For the text-containing cell, return its midpoint in [x, y] coordinate format. 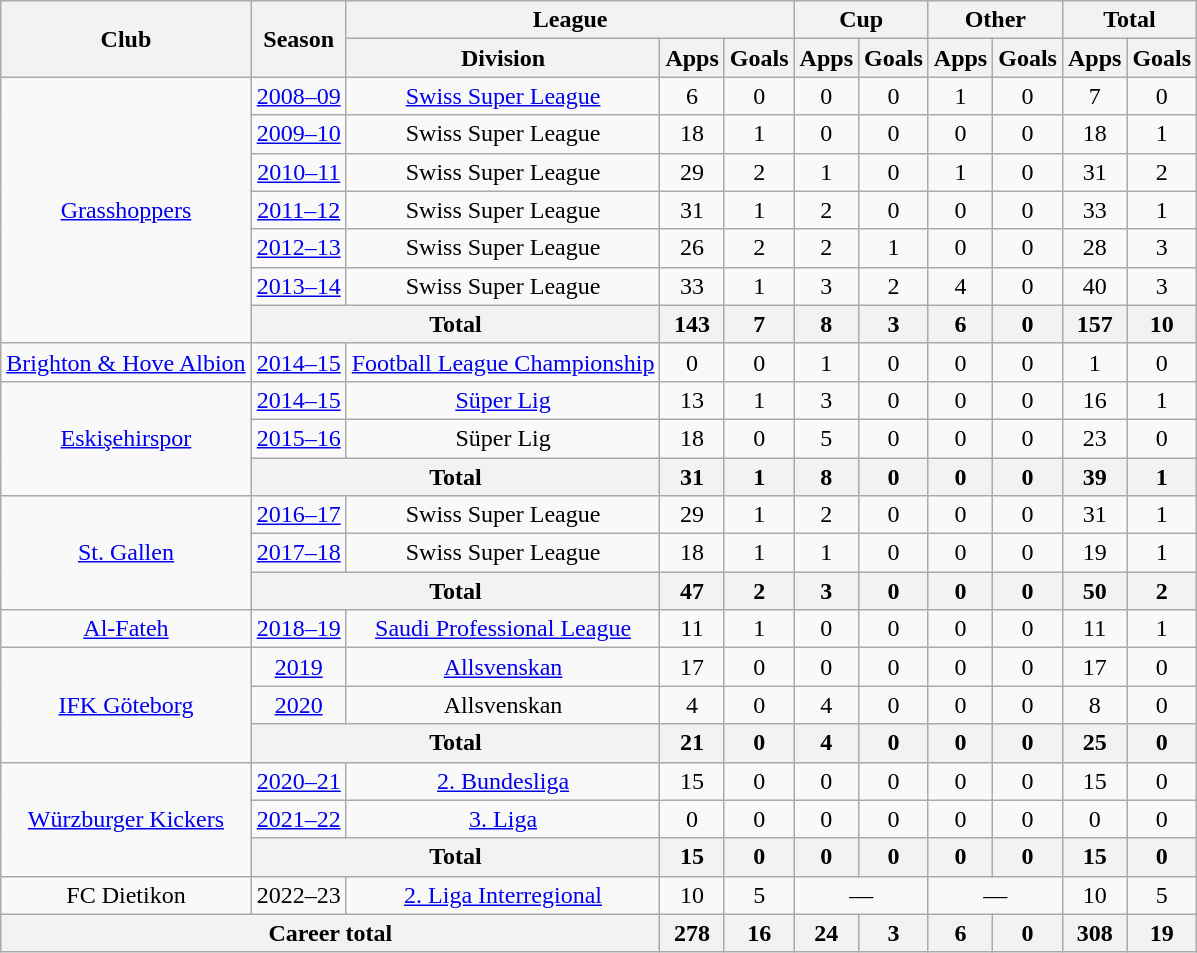
47 [692, 591]
2020–21 [298, 781]
IFK Göteborg [126, 705]
23 [1094, 438]
Al-Fateh [126, 629]
39 [1094, 477]
Season [298, 39]
FC Dietikon [126, 895]
2019 [298, 667]
Club [126, 39]
40 [1094, 286]
2018–19 [298, 629]
2017–18 [298, 553]
24 [826, 933]
308 [1094, 933]
St. Gallen [126, 553]
143 [692, 324]
157 [1094, 324]
Saudi Professional League [503, 629]
Würzburger Kickers [126, 819]
2021–22 [298, 819]
2009–10 [298, 134]
2. Bundesliga [503, 781]
Other [995, 20]
2016–17 [298, 515]
Cup [861, 20]
25 [1094, 743]
2012–13 [298, 248]
2022–23 [298, 895]
278 [692, 933]
2. Liga Interregional [503, 895]
2008–09 [298, 96]
2011–12 [298, 210]
Football League Championship [503, 362]
26 [692, 248]
2015–16 [298, 438]
28 [1094, 248]
Eskişehirspor [126, 438]
Division [503, 58]
Career total [330, 933]
Grasshoppers [126, 210]
League [570, 20]
50 [1094, 591]
2020 [298, 705]
3. Liga [503, 819]
21 [692, 743]
Brighton & Hove Albion [126, 362]
2013–14 [298, 286]
2010–11 [298, 172]
13 [692, 400]
